Locate the cell with the specified text and output its [x, y] center coordinate. 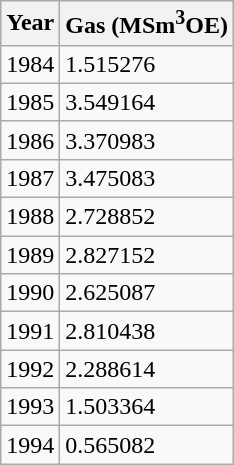
1986 [30, 140]
1991 [30, 331]
1984 [30, 64]
1993 [30, 407]
1985 [30, 102]
3.475083 [147, 178]
1990 [30, 293]
1988 [30, 217]
1.503364 [147, 407]
1989 [30, 255]
2.288614 [147, 369]
Gas (MSm3OE) [147, 24]
Year [30, 24]
2.827152 [147, 255]
3.370983 [147, 140]
1992 [30, 369]
2.625087 [147, 293]
2.810438 [147, 331]
2.728852 [147, 217]
1987 [30, 178]
1994 [30, 445]
1.515276 [147, 64]
3.549164 [147, 102]
0.565082 [147, 445]
